Locate the cell with the specified text and output its (X, Y) center coordinate. 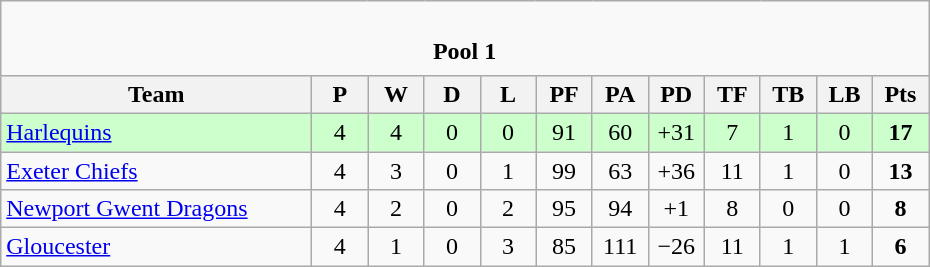
111 (620, 247)
94 (620, 209)
LB (844, 94)
85 (564, 247)
Newport Gwent Dragons (156, 209)
W (396, 94)
PF (564, 94)
60 (620, 132)
D (452, 94)
6 (900, 247)
TB (788, 94)
Gloucester (156, 247)
P (340, 94)
17 (900, 132)
7 (732, 132)
Exeter Chiefs (156, 171)
95 (564, 209)
Team (156, 94)
PA (620, 94)
PD (676, 94)
+31 (676, 132)
L (508, 94)
+36 (676, 171)
91 (564, 132)
99 (564, 171)
+1 (676, 209)
13 (900, 171)
Pts (900, 94)
Harlequins (156, 132)
−26 (676, 247)
63 (620, 171)
TF (732, 94)
